Search for the cell housing the specified text and yield its (x, y) center coordinate. 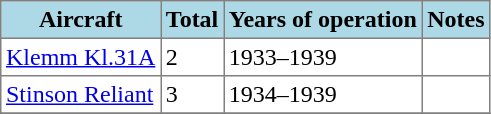
1933–1939 (323, 57)
Stinson Reliant (81, 95)
1934–1939 (323, 95)
Total (192, 20)
Notes (456, 20)
2 (192, 57)
Aircraft (81, 20)
Klemm Kl.31A (81, 57)
3 (192, 95)
Years of operation (323, 20)
